Capture the cell that displays the provided text and extract its [X, Y] central coordinate. 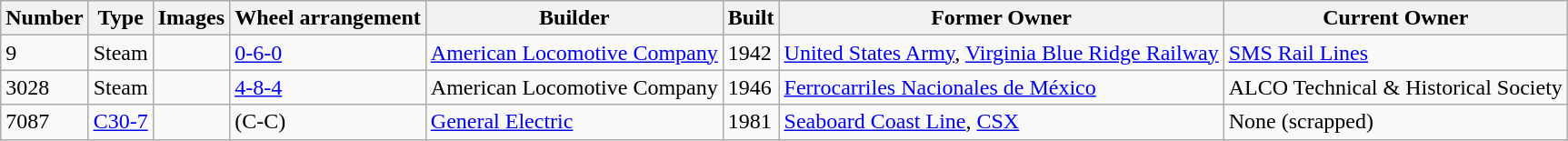
General Electric [574, 122]
1942 [751, 53]
1981 [751, 122]
Builder [574, 18]
Images [191, 18]
Type [120, 18]
1946 [751, 87]
Wheel arrangement [328, 18]
ALCO Technical & Historical Society [1395, 87]
Built [751, 18]
4-8-4 [328, 87]
Former Owner [1002, 18]
C30-7 [120, 122]
United States Army, Virginia Blue Ridge Railway [1002, 53]
7087 [45, 122]
Current Owner [1395, 18]
SMS Rail Lines [1395, 53]
0-6-0 [328, 53]
Seaboard Coast Line, CSX [1002, 122]
None (scrapped) [1395, 122]
Number [45, 18]
Ferrocarriles Nacionales de México [1002, 87]
(C-C) [328, 122]
9 [45, 53]
3028 [45, 87]
